Locate the cell with the specified text and output its [x, y] center coordinate. 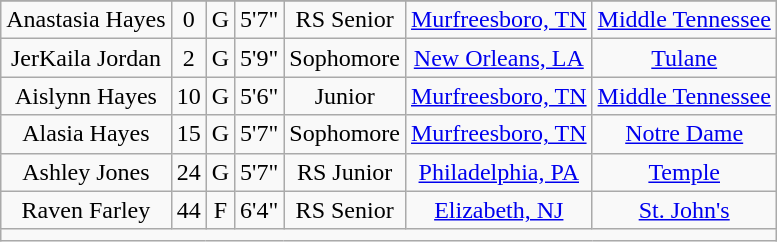
Alasia Hayes [86, 134]
St. John's [684, 210]
Aislynn Hayes [86, 96]
24 [188, 172]
Elizabeth, NJ [498, 210]
RS Junior [345, 172]
Raven Farley [86, 210]
JerKaila Jordan [86, 58]
5'6" [260, 96]
5'9" [260, 58]
Temple [684, 172]
0 [188, 20]
Anastasia Hayes [86, 20]
Notre Dame [684, 134]
6'4" [260, 210]
15 [188, 134]
2 [188, 58]
10 [188, 96]
44 [188, 210]
Philadelphia, PA [498, 172]
Ashley Jones [86, 172]
F [220, 210]
New Orleans, LA [498, 58]
Junior [345, 96]
Tulane [684, 58]
